Output the [x, y] coordinate of the center of the cell containing the given text.  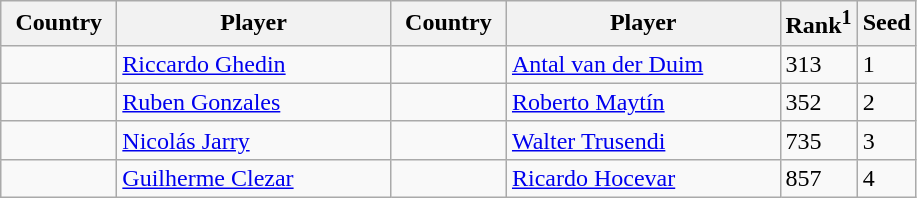
352 [818, 102]
4 [886, 178]
2 [886, 102]
1 [886, 64]
313 [818, 64]
Ruben Gonzales [254, 102]
3 [886, 140]
735 [818, 140]
Roberto Maytín [643, 102]
Riccardo Ghedin [254, 64]
Ricardo Hocevar [643, 178]
Rank1 [818, 24]
Guilherme Clezar [254, 178]
Nicolás Jarry [254, 140]
Seed [886, 24]
Antal van der Duim [643, 64]
Walter Trusendi [643, 140]
857 [818, 178]
